Search for the cell housing the specified text and yield its (X, Y) center coordinate. 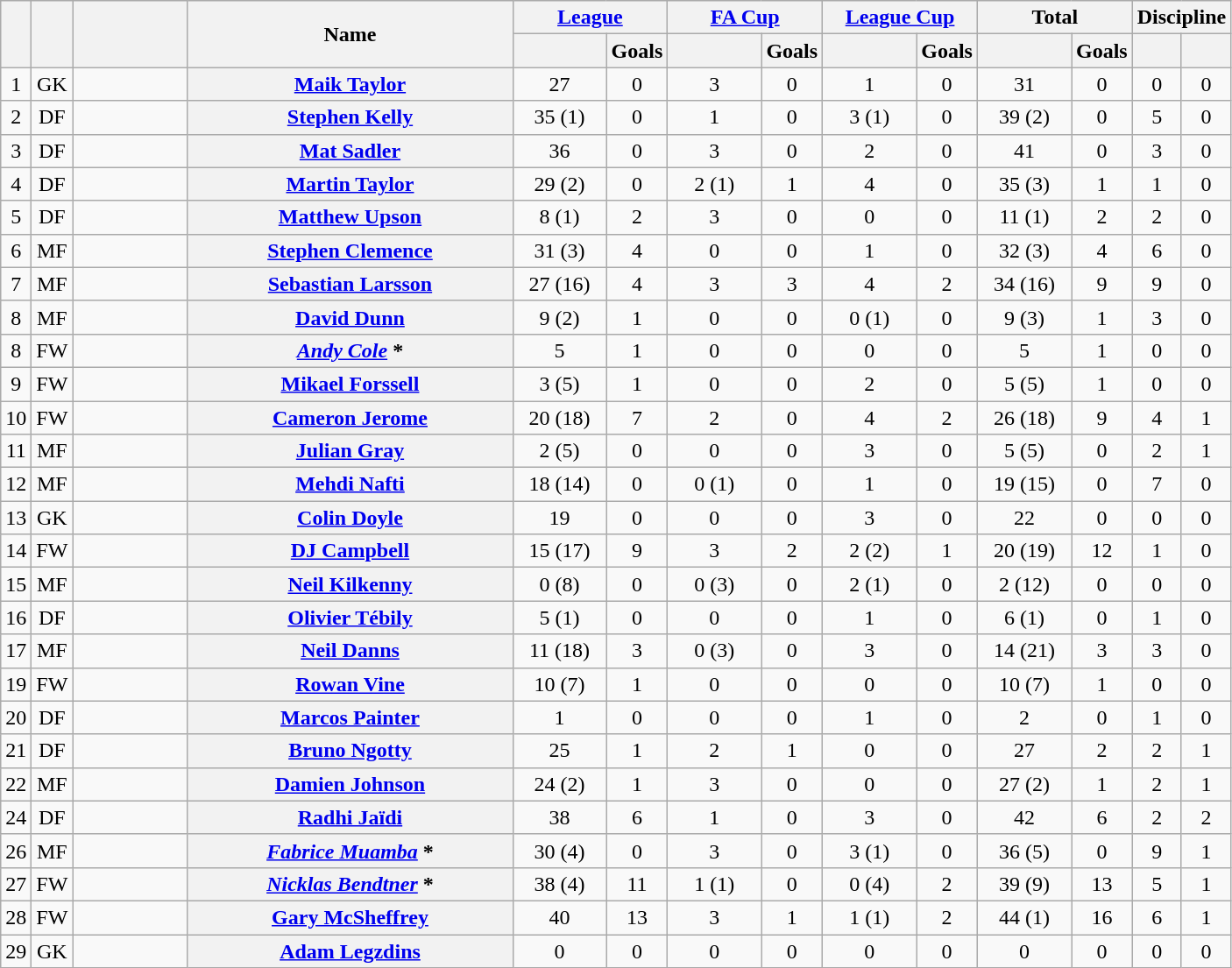
2 (2) (869, 551)
Neil Danns (350, 651)
20 (18) (559, 418)
19 (15) (1023, 484)
36 (559, 151)
Fabrice Muamba * (350, 851)
Maik Taylor (350, 84)
39 (9) (1023, 884)
11 (1) (1023, 217)
32 (3) (1023, 251)
24 (16, 817)
6 (1) (1023, 618)
31 (1023, 84)
29 (2) (559, 184)
14 (16, 551)
30 (4) (559, 851)
21 (16, 751)
26 (18) (1023, 418)
35 (3) (1023, 184)
DJ Campbell (350, 551)
14 (21) (1023, 651)
10 (16, 418)
Nicklas Bendtner * (350, 884)
Gary McSheffrey (350, 917)
Bruno Ngotty (350, 751)
18 (14) (559, 484)
36 (5) (1023, 851)
15 (17) (559, 551)
26 (16, 851)
39 (2) (1023, 117)
9 (3) (1023, 317)
Julian Gray (350, 451)
25 (559, 751)
42 (1023, 817)
Discipline (1181, 18)
27 (2) (1023, 784)
Stephen Kelly (350, 117)
2 (12) (1023, 584)
Radhi Jaïdi (350, 817)
3 (5) (559, 384)
8 (1) (559, 217)
20 (19) (1023, 551)
League Cup (901, 18)
11 (18) (559, 651)
29 (16, 950)
0 (4) (869, 884)
Olivier Tébily (350, 618)
Martin Taylor (350, 184)
Marcos Painter (350, 717)
38 (559, 817)
34 (16) (1023, 284)
FA Cup (745, 18)
15 (16, 584)
17 (16, 651)
Adam Legzdins (350, 950)
24 (2) (559, 784)
20 (16, 717)
27 (16) (559, 284)
31 (3) (559, 251)
Stephen Clemence (350, 251)
Matthew Upson (350, 217)
Total (1055, 18)
5 (1) (559, 618)
2 (5) (559, 451)
League (591, 18)
28 (16, 917)
40 (559, 917)
Andy Cole * (350, 350)
Name (350, 34)
David Dunn (350, 317)
Rowan Vine (350, 684)
44 (1) (1023, 917)
Mat Sadler (350, 151)
Damien Johnson (350, 784)
38 (4) (559, 884)
Mikael Forssell (350, 384)
0 (8) (559, 584)
Mehdi Nafti (350, 484)
Colin Doyle (350, 518)
35 (1) (559, 117)
Neil Kilkenny (350, 584)
Sebastian Larsson (350, 284)
41 (1023, 151)
9 (2) (559, 317)
Cameron Jerome (350, 418)
